Detect which cell encompasses the target text, then output its [x, y] center coordinate. 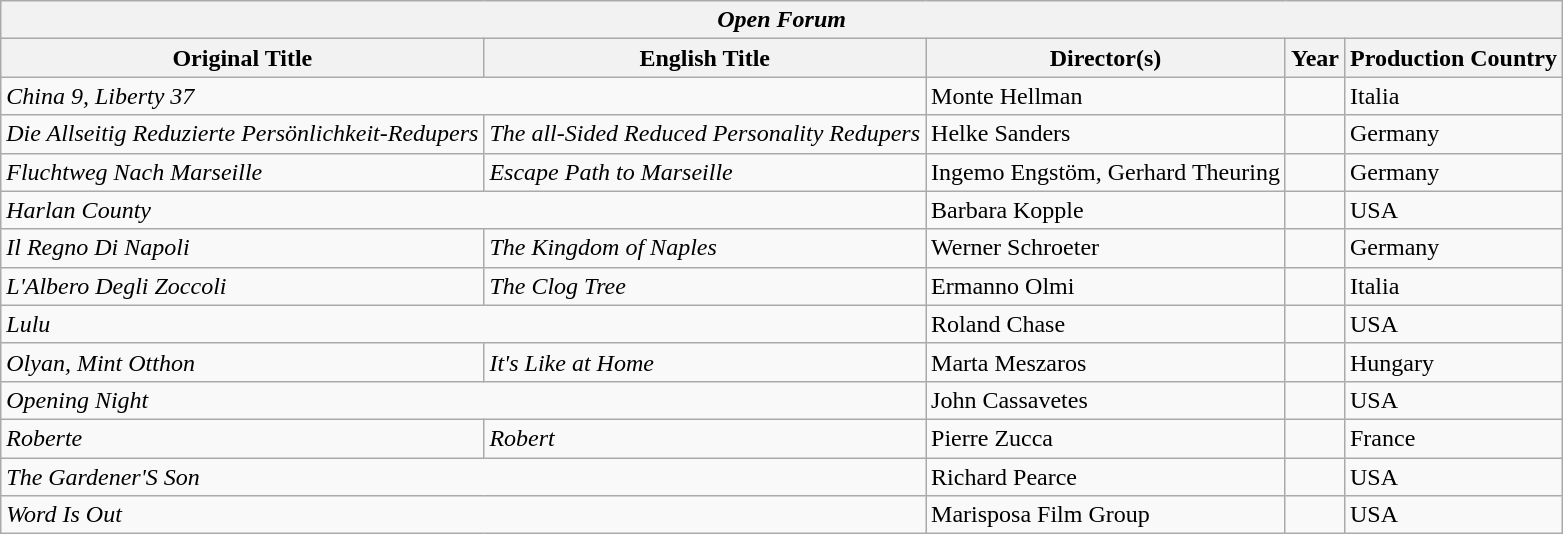
Word Is Out [464, 515]
Escape Path to Marseille [705, 172]
Die Allseitig Reduzierte Persönlichkeit-Redupers [242, 134]
The Gardener'S Son [464, 477]
Ingemo Engstöm, Gerhard Theuring [1106, 172]
Pierre Zucca [1106, 438]
Werner Schroeter [1106, 248]
John Cassavetes [1106, 400]
Production Country [1453, 58]
English Title [705, 58]
Helke Sanders [1106, 134]
Marta Meszaros [1106, 362]
France [1453, 438]
China 9, Liberty 37 [464, 96]
Ermanno Olmi [1106, 286]
Olyan, Mint Otthon [242, 362]
Roberte [242, 438]
Lulu [464, 324]
Year [1314, 58]
Opening Night [464, 400]
The Clog Tree [705, 286]
Richard Pearce [1106, 477]
Il Regno Di Napoli [242, 248]
Marisposa Film Group [1106, 515]
Open Forum [782, 20]
The all-Sided Reduced Personality Redupers [705, 134]
Fluchtweg Nach Marseille [242, 172]
Robert [705, 438]
Monte Hellman [1106, 96]
L'Albero Degli Zoccoli [242, 286]
Hungary [1453, 362]
Harlan County [464, 210]
The Kingdom of Naples [705, 248]
Roland Chase [1106, 324]
Original Title [242, 58]
Director(s) [1106, 58]
It's Like at Home [705, 362]
Barbara Kopple [1106, 210]
